Search for the cell housing the specified text and yield its [x, y] center coordinate. 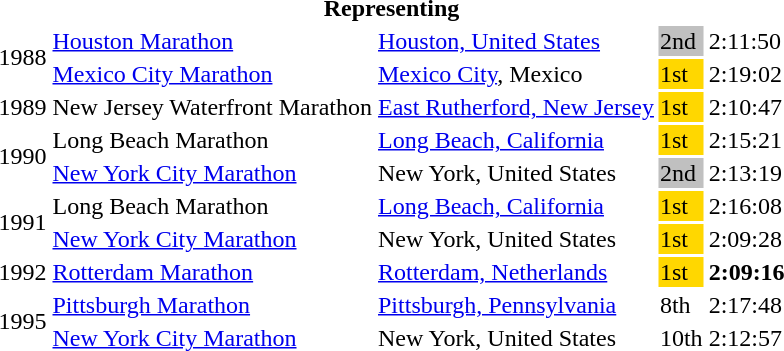
Pittsburgh Marathon [212, 305]
8th [681, 305]
East Rutherford, New Jersey [516, 107]
Houston, United States [516, 41]
Mexico City Marathon [212, 74]
Mexico City, Mexico [516, 74]
Rotterdam Marathon [212, 272]
New Jersey Waterfront Marathon [212, 107]
Rotterdam, Netherlands [516, 272]
Pittsburgh, Pennsylvania [516, 305]
Houston Marathon [212, 41]
